Return the (x, y) coordinate for the center point of the cell that contains the specified text.  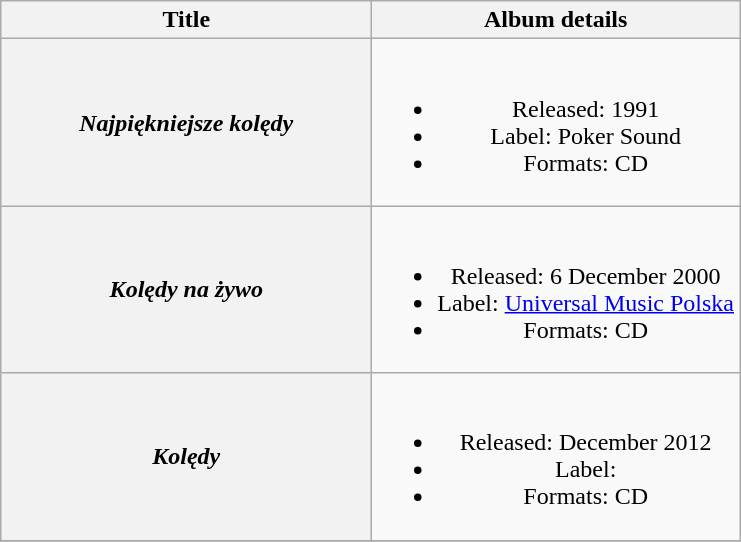
Najpiękniejsze kolędy (186, 122)
Released: December 2012Label:Formats: CD (556, 456)
Released: 6 December 2000Label: Universal Music PolskaFormats: CD (556, 290)
Kolędy na żywo (186, 290)
Album details (556, 20)
Title (186, 20)
Released: 1991Label: Poker SoundFormats: CD (556, 122)
Kolędy (186, 456)
